Locate the cell with the specified text and output its (X, Y) center coordinate. 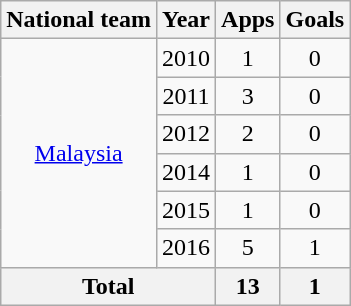
2014 (186, 172)
Year (186, 20)
2015 (186, 210)
Goals (315, 20)
2 (248, 134)
5 (248, 248)
3 (248, 96)
Apps (248, 20)
2016 (186, 248)
Total (108, 286)
13 (248, 286)
2010 (186, 58)
National team (79, 20)
Malaysia (79, 153)
2011 (186, 96)
2012 (186, 134)
